Find where the given text appears and provide that cell's center as (X, Y) coordinate. 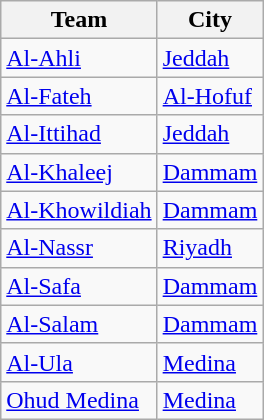
Al-Hofuf (210, 96)
City (210, 20)
Al-Ula (79, 362)
Team (79, 20)
Al-Salam (79, 324)
Riyadh (210, 248)
Ohud Medina (79, 400)
Al-Safa (79, 286)
Al-Nassr (79, 248)
Al-Khaleej (79, 172)
Al-Fateh (79, 96)
Al-Ahli (79, 58)
Al-Ittihad (79, 134)
Al-Khowildiah (79, 210)
